Return the [x, y] coordinate for the center point of the cell that contains the specified text.  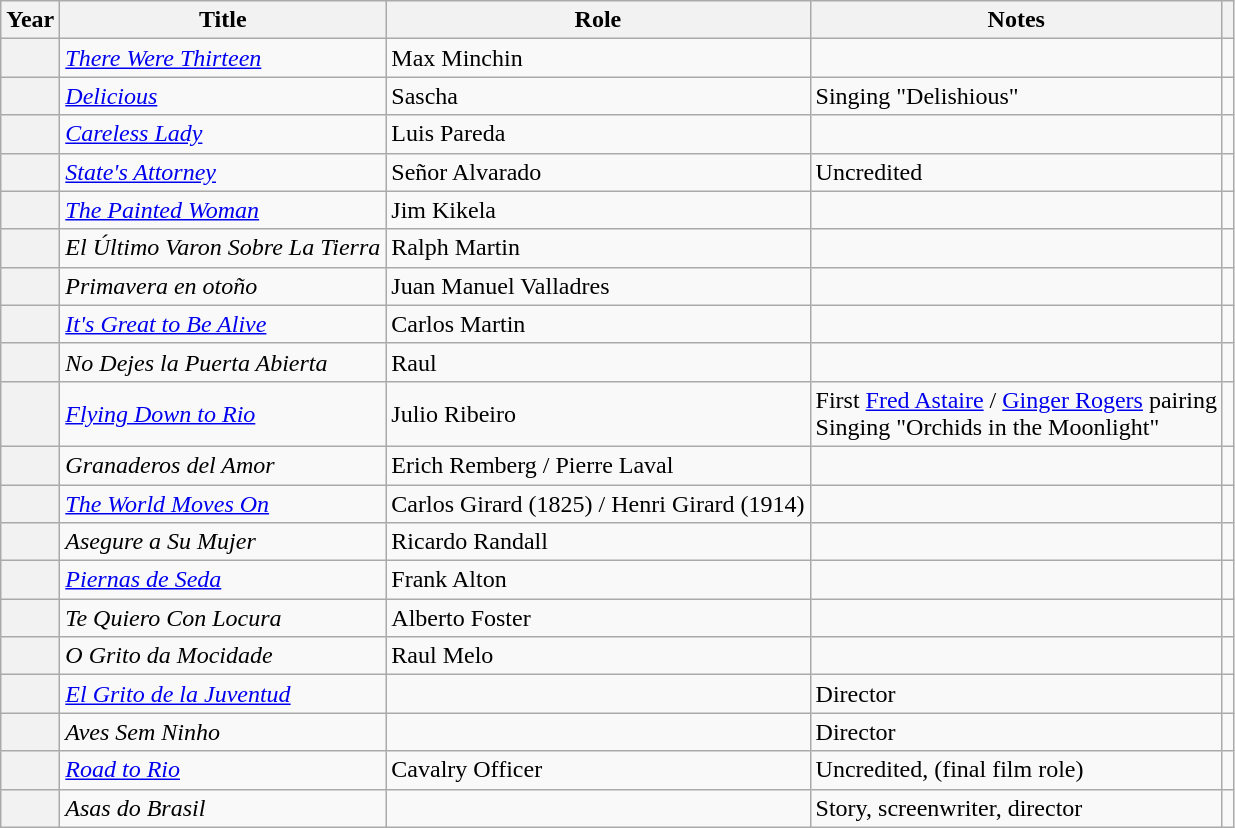
Carlos Martin [598, 324]
Story, screenwriter, director [1016, 808]
Uncredited [1016, 172]
O Grito da Mocidade [223, 656]
Erich Remberg / Pierre Laval [598, 465]
Asas do Brasil [223, 808]
Ralph Martin [598, 248]
It's Great to Be Alive [223, 324]
Juan Manuel Valladres [598, 286]
El Último Varon Sobre La Tierra [223, 248]
Asegure a Su Mujer [223, 542]
Carlos Girard (1825) / Henri Girard (1914) [598, 503]
Julio Ribeiro [598, 414]
Delicious [223, 96]
Frank Alton [598, 580]
Cavalry Officer [598, 770]
Max Minchin [598, 58]
Jim Kikela [598, 210]
There Were Thirteen [223, 58]
Title [223, 20]
Careless Lady [223, 134]
Primavera en otoño [223, 286]
Year [30, 20]
Piernas de Seda [223, 580]
Role [598, 20]
The World Moves On [223, 503]
Ricardo Randall [598, 542]
Raul [598, 362]
No Dejes la Puerta Abierta [223, 362]
Notes [1016, 20]
Flying Down to Rio [223, 414]
Sascha [598, 96]
Te Quiero Con Locura [223, 618]
First Fred Astaire / Ginger Rogers pairingSinging "Orchids in the Moonlight" [1016, 414]
Uncredited, (final film role) [1016, 770]
Raul Melo [598, 656]
Singing "Delishious" [1016, 96]
Road to Rio [223, 770]
Luis Pareda [598, 134]
Señor Alvarado [598, 172]
Granaderos del Amor [223, 465]
The Painted Woman [223, 210]
Alberto Foster [598, 618]
El Grito de la Juventud [223, 694]
Aves Sem Ninho [223, 732]
State's Attorney [223, 172]
